Return the (x, y) coordinate for the center point of the cell that contains the specified text.  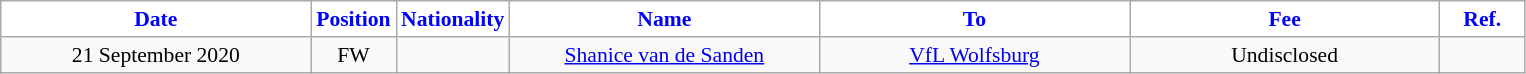
Undisclosed (1285, 55)
To (974, 19)
VfL Wolfsburg (974, 55)
Fee (1285, 19)
Ref. (1482, 19)
Shanice van de Sanden (664, 55)
Date (156, 19)
Nationality (452, 19)
21 September 2020 (156, 55)
FW (354, 55)
Name (664, 19)
Position (354, 19)
